Return [X, Y] of the center of cell containing provided text 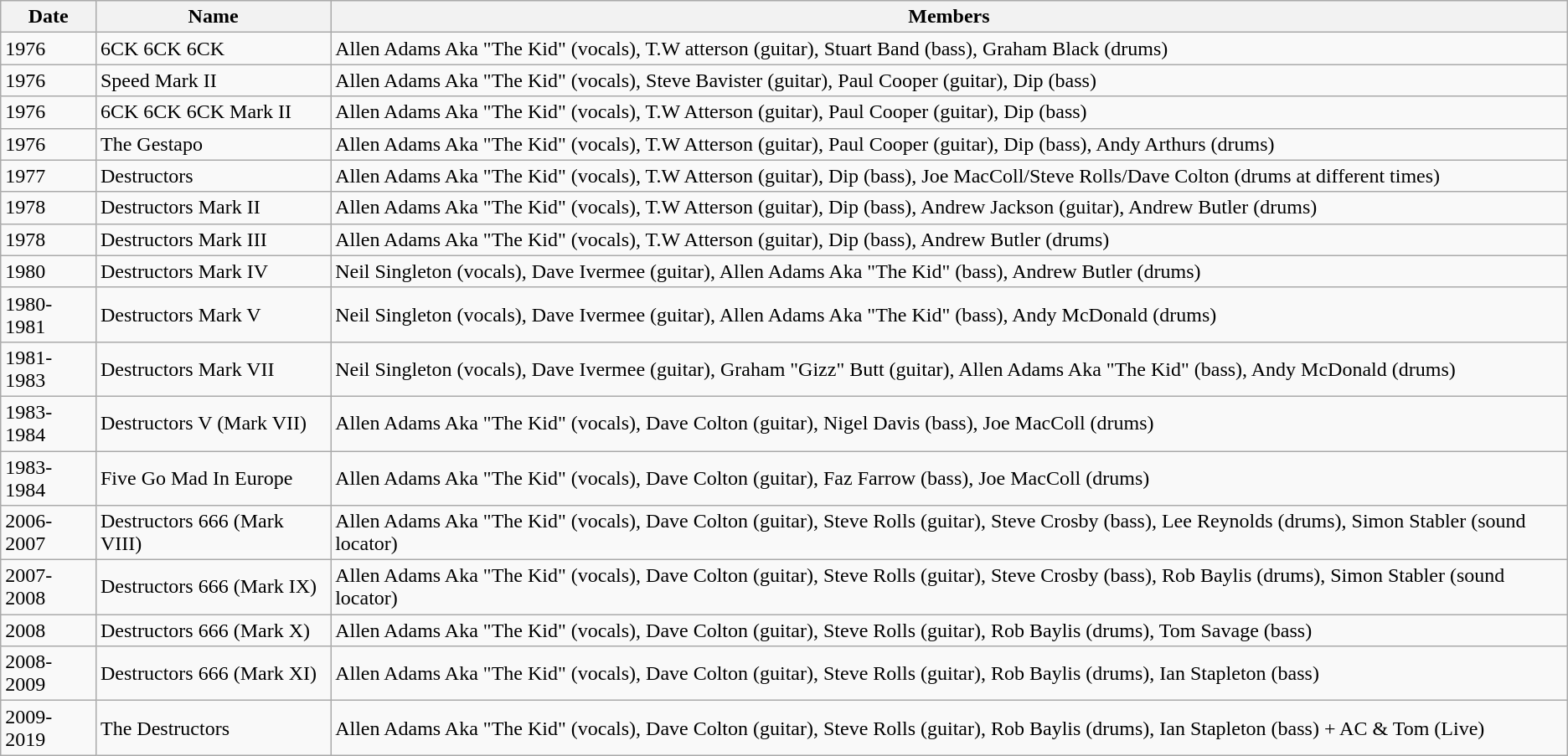
2009-2019 [49, 728]
Destructors Mark II [213, 208]
Destructors [213, 176]
1981-1983 [49, 368]
6CK 6CK 6CK [213, 49]
Allen Adams Aka "The Kid" (vocals), T.W Atterson (guitar), Paul Cooper (guitar), Dip (bass), Andy Arthurs (drums) [950, 144]
Allen Adams Aka "The Kid" (vocals), T.W Atterson (guitar), Paul Cooper (guitar), Dip (bass) [950, 112]
Neil Singleton (vocals), Dave Ivermee (guitar), Allen Adams Aka "The Kid" (bass), Andrew Butler (drums) [950, 271]
Neil Singleton (vocals), Dave Ivermee (guitar), Graham "Gizz" Butt (guitar), Allen Adams Aka "The Kid" (bass), Andy McDonald (drums) [950, 368]
The Gestapo [213, 144]
Allen Adams Aka "The Kid" (vocals), Dave Colton (guitar), Steve Rolls (guitar), Rob Baylis (drums), Ian Stapleton (bass) [950, 673]
Allen Adams Aka "The Kid" (vocals), Dave Colton (guitar), Steve Rolls (guitar), Rob Baylis (drums), Tom Savage (bass) [950, 630]
Five Go Mad In Europe [213, 477]
2008 [49, 630]
Destructors 666 (Mark XI) [213, 673]
Allen Adams Aka "The Kid" (vocals), T.W Atterson (guitar), Dip (bass), Andrew Butler (drums) [950, 239]
Destructors Mark IV [213, 271]
Destructors 666 (Mark VIII) [213, 532]
1980 [49, 271]
Speed Mark II [213, 80]
Destructors Mark III [213, 239]
2008-2009 [49, 673]
2006-2007 [49, 532]
6CK 6CK 6CK Mark II [213, 112]
Destructors 666 (Mark X) [213, 630]
Date [49, 17]
Destructors V (Mark VII) [213, 424]
The Destructors [213, 728]
Allen Adams Aka "The Kid" (vocals), Dave Colton (guitar), Steve Rolls (guitar), Rob Baylis (drums), Ian Stapleton (bass) + AC & Tom (Live) [950, 728]
Allen Adams Aka "The Kid" (vocals), Dave Colton (guitar), Nigel Davis (bass), Joe MacColl (drums) [950, 424]
Neil Singleton (vocals), Dave Ivermee (guitar), Allen Adams Aka "The Kid" (bass), Andy McDonald (drums) [950, 315]
1977 [49, 176]
Name [213, 17]
Destructors Mark V [213, 315]
Destructors 666 (Mark IX) [213, 588]
2007-2008 [49, 588]
Allen Adams Aka "The Kid" (vocals), Dave Colton (guitar), Faz Farrow (bass), Joe MacColl (drums) [950, 477]
Allen Adams Aka "The Kid" (vocals), T.W atterson (guitar), Stuart Band (bass), Graham Black (drums) [950, 49]
Destructors Mark VII [213, 368]
Allen Adams Aka "The Kid" (vocals), T.W Atterson (guitar), Dip (bass), Joe MacColl/Steve Rolls/Dave Colton (drums at different times) [950, 176]
Members [950, 17]
Allen Adams Aka "The Kid" (vocals), T.W Atterson (guitar), Dip (bass), Andrew Jackson (guitar), Andrew Butler (drums) [950, 208]
1980-1981 [49, 315]
Allen Adams Aka "The Kid" (vocals), Steve Bavister (guitar), Paul Cooper (guitar), Dip (bass) [950, 80]
